Return [X, Y] of the center of cell containing provided text 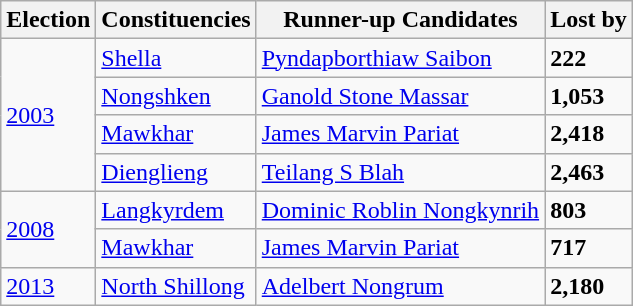
2008 [48, 229]
Constituencies [176, 20]
Dominic Roblin Nongkynrih [400, 210]
2,418 [589, 134]
222 [589, 58]
803 [589, 210]
Teilang S Blah [400, 172]
Runner-up Candidates [400, 20]
Shella [176, 58]
Nongshken [176, 96]
Langkyrdem [176, 210]
2003 [48, 115]
Election [48, 20]
1,053 [589, 96]
2,463 [589, 172]
2,180 [589, 286]
Pyndapborthiaw Saibon [400, 58]
Adelbert Nongrum [400, 286]
Dienglieng [176, 172]
2013 [48, 286]
Ganold Stone Massar [400, 96]
717 [589, 248]
North Shillong [176, 286]
Lost by [589, 20]
